Identify which cell holds the provided text, then report its (X, Y) central coordinate. 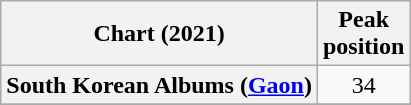
South Korean Albums (Gaon) (160, 85)
Chart (2021) (160, 34)
34 (363, 85)
Peakposition (363, 34)
